Pinpoint the cell where the given text exists, returning its [X, Y] midpoint coordinate. 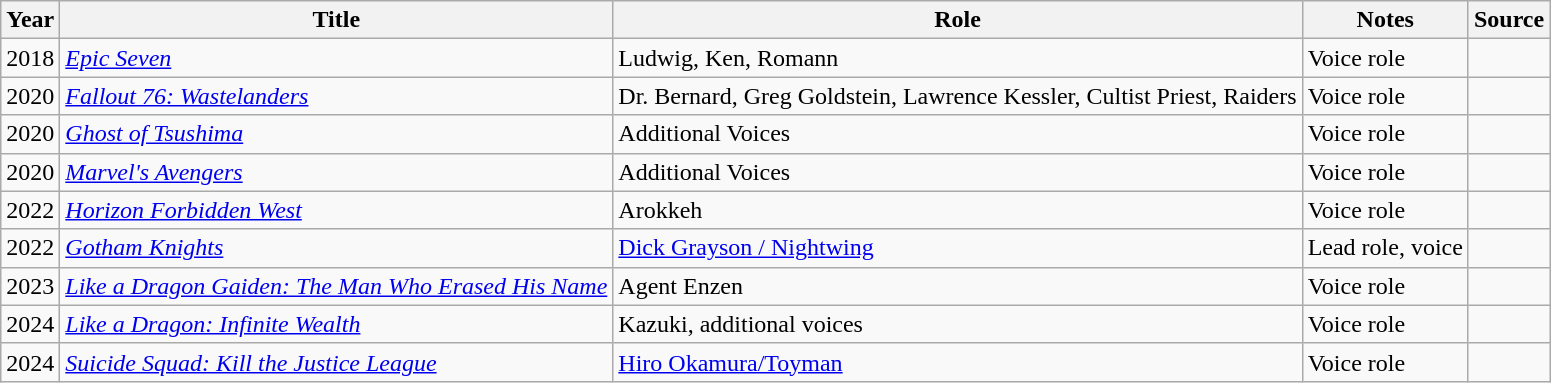
Notes [1385, 20]
Ghost of Tsushima [336, 134]
Horizon Forbidden West [336, 210]
Title [336, 20]
Year [30, 20]
Fallout 76: Wastelanders [336, 96]
Hiro Okamura/Toyman [958, 362]
Agent Enzen [958, 286]
Suicide Squad: Kill the Justice League [336, 362]
Dick Grayson / Nightwing [958, 248]
Ludwig, Ken, Romann [958, 58]
Like a Dragon Gaiden: The Man Who Erased His Name [336, 286]
Like a Dragon: Infinite Wealth [336, 324]
Arokkeh [958, 210]
Dr. Bernard, Greg Goldstein, Lawrence Kessler, Cultist Priest, Raiders [958, 96]
Gotham Knights [336, 248]
2023 [30, 286]
Role [958, 20]
Kazuki, additional voices [958, 324]
2018 [30, 58]
Marvel's Avengers [336, 172]
Lead role, voice [1385, 248]
Source [1508, 20]
Epic Seven [336, 58]
